Determine the [X, Y] coordinate at the center of the cell enclosing the given text.  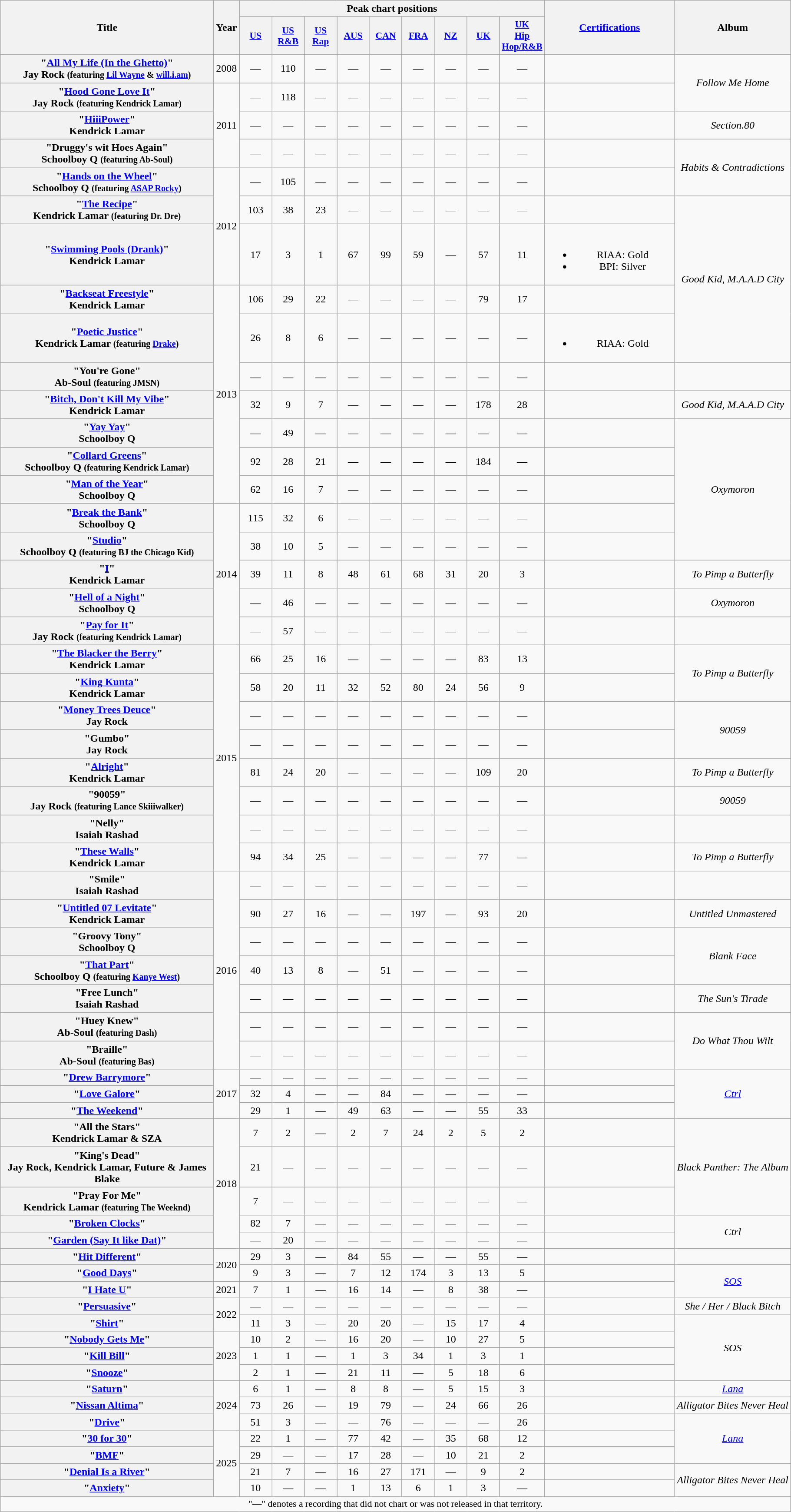
2023 [227, 1356]
Do What Thou Wilt [733, 1041]
39 [255, 574]
Follow Me Home [733, 83]
"Broken Clocks" [107, 1224]
"Alright"Kendrick Lamar [107, 773]
"Braille"Ab-Soul (featuring Bas) [107, 1055]
61 [386, 574]
174 [418, 1273]
115 [255, 518]
83 [483, 660]
Black Panther: The Album [733, 1167]
"Smile"Isaiah Rashad [107, 885]
"The Weekend" [107, 1111]
"—" denotes a recording that did not chart or was not released in that territory. [396, 1504]
2025 [227, 1463]
2021 [227, 1290]
105 [288, 182]
82 [255, 1224]
"Drive" [107, 1422]
2024 [227, 1406]
"You're Gone"Ab-Soul (featuring JMSN) [107, 376]
"Hands on the Wheel"Schoolboy Q (featuring ASAP Rocky) [107, 182]
"Drew Barrymore" [107, 1078]
2020 [227, 1265]
USR&B [288, 36]
35 [451, 1439]
"Untitled 07 Levitate"Kendrick Lamar [107, 913]
"Denial Is a River" [107, 1472]
Untitled Unmastered [733, 913]
2014 [227, 574]
"HiiiPower"Kendrick Lamar [107, 125]
118 [288, 96]
"King's Dead"Jay Rock, Kendrick Lamar, Future & James Blake [107, 1167]
63 [386, 1111]
23 [321, 210]
94 [255, 857]
"That Part"Schoolboy Q (featuring Kanye West) [107, 970]
"90059"Jay Rock (featuring Lance Skiiiwalker) [107, 800]
"All My Life (In the Ghetto)"Jay Rock (featuring Lil Wayne & will.i.am) [107, 69]
2008 [227, 69]
"Nelly"Isaiah Rashad [107, 829]
US [255, 36]
RIAA: GoldBPI: Silver [610, 255]
"Studio"Schoolboy Q (featuring BJ the Chicago Kid) [107, 546]
103 [255, 210]
"Collard Greens"Schoolboy Q (featuring Kendrick Lamar) [107, 461]
197 [418, 913]
"The Recipe"Kendrick Lamar (featuring Dr. Dre) [107, 210]
The Sun's Tirade [733, 998]
81 [255, 773]
46 [288, 602]
AUS [354, 36]
USRap [321, 36]
"The Blacker the Berry"Kendrick Lamar [107, 660]
"King Kunta"Kendrick Lamar [107, 687]
"Backseat Freestyle"Kendrick Lamar [107, 299]
106 [255, 299]
"Free Lunch"Isaiah Rashad [107, 998]
"Druggy's wit Hoes Again" Schoolboy Q (featuring Ab-Soul) [107, 154]
48 [354, 574]
90 [255, 913]
"All the Stars"Kendrick Lamar & SZA [107, 1133]
Album [733, 28]
62 [255, 489]
"Hood Gone Love It"Jay Rock (featuring Kendrick Lamar) [107, 96]
2017 [227, 1094]
Certifications [610, 28]
Title [107, 28]
"Huey Knew"Ab-Soul (featuring Dash) [107, 1026]
"Garden (Say It like Dat)" [107, 1240]
56 [483, 687]
"Poetic Justice"Kendrick Lamar (featuring Drake) [107, 338]
"Swimming Pools (Drank)"Kendrick Lamar [107, 255]
"Hit Different" [107, 1257]
2013 [227, 395]
"Yay Yay"Schoolboy Q [107, 433]
2022 [227, 1314]
58 [255, 687]
UK [483, 36]
"Shirt" [107, 1323]
"30 for 30" [107, 1439]
"Kill Bill" [107, 1356]
"I Hate U" [107, 1290]
40 [255, 970]
178 [483, 405]
19 [354, 1406]
FRA [418, 36]
99 [386, 255]
"Persuasive" [107, 1306]
92 [255, 461]
52 [386, 687]
"Snooze" [107, 1373]
"These Walls"Kendrick Lamar [107, 857]
"Bitch, Don't Kill My Vibe"Kendrick Lamar [107, 405]
"Pay for It"Jay Rock (featuring Kendrick Lamar) [107, 631]
NZ [451, 36]
Blank Face [733, 956]
"BMF" [107, 1455]
184 [483, 461]
Section.80 [733, 125]
She / Her / Black Bitch [733, 1306]
"Saturn" [107, 1389]
33 [522, 1111]
CAN [386, 36]
"Love Galore" [107, 1094]
14 [386, 1290]
"Money Trees Deuce"Jay Rock [107, 716]
"I"Kendrick Lamar [107, 574]
UKHip Hop/R&B [522, 36]
Peak chart positions [392, 9]
67 [354, 255]
"Anxiety" [107, 1488]
31 [451, 574]
80 [418, 687]
2018 [227, 1184]
42 [386, 1439]
110 [288, 69]
"Nissan Altima" [107, 1406]
Year [227, 28]
"Man of the Year"Schoolboy Q [107, 489]
"Groovy Tony"Schoolboy Q [107, 942]
2015 [227, 758]
Habits & Contradictions [733, 168]
"Gumbo"Jay Rock [107, 744]
2012 [227, 226]
171 [418, 1472]
18 [483, 1373]
73 [255, 1406]
59 [418, 255]
RIAA: Gold [610, 338]
93 [483, 913]
109 [483, 773]
"Break the Bank"Schoolboy Q [107, 518]
"Nobody Gets Me" [107, 1339]
2011 [227, 125]
76 [386, 1422]
"Pray For Me"Kendrick Lamar (featuring The Weeknd) [107, 1201]
"Good Days" [107, 1273]
2016 [227, 970]
"Hell of a Night"Schoolboy Q [107, 602]
